Extract the [X, Y] coordinate from the center of the cell holding the provided text.  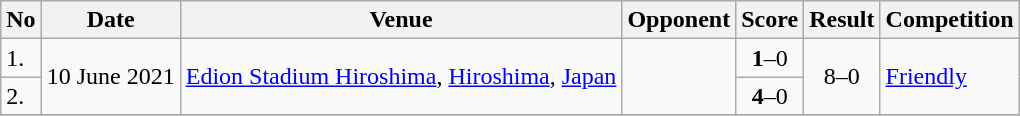
10 June 2021 [110, 77]
1. [21, 58]
Competition [950, 20]
Score [770, 20]
4–0 [770, 96]
2. [21, 96]
1–0 [770, 58]
Edion Stadium Hiroshima, Hiroshima, Japan [401, 77]
Result [842, 20]
Friendly [950, 77]
Date [110, 20]
Venue [401, 20]
Opponent [679, 20]
No [21, 20]
8–0 [842, 77]
